Find where the given text appears and provide that cell's center as (X, Y) coordinate. 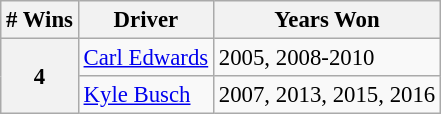
Carl Edwards (146, 58)
Kyle Busch (146, 95)
# Wins (40, 20)
4 (40, 76)
2005, 2008-2010 (326, 58)
Driver (146, 20)
2007, 2013, 2015, 2016 (326, 95)
Years Won (326, 20)
